Find where the given text appears and provide that cell's center as [x, y] coordinate. 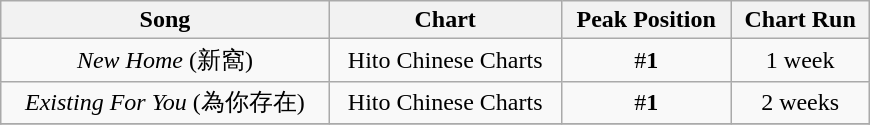
Existing For You (為你存在) [165, 102]
Chart Run [800, 20]
Song [165, 20]
1 week [800, 60]
Peak Position [646, 20]
2 weeks [800, 102]
Chart [445, 20]
New Home (新窩) [165, 60]
